Capture the cell that displays the provided text and extract its [X, Y] central coordinate. 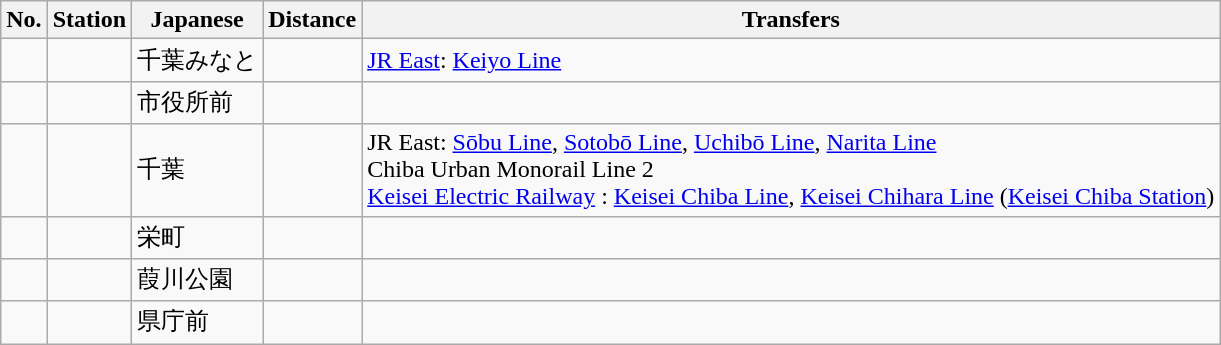
千葉みなと [198, 60]
Station [89, 20]
No. [24, 20]
市役所前 [198, 102]
県庁前 [198, 322]
JR East: Keiyo Line [791, 60]
葭川公園 [198, 280]
千葉 [198, 170]
栄町 [198, 238]
Transfers [791, 20]
Distance [312, 20]
Japanese [198, 20]
